For the text-containing cell, return its midpoint in (X, Y) coordinate format. 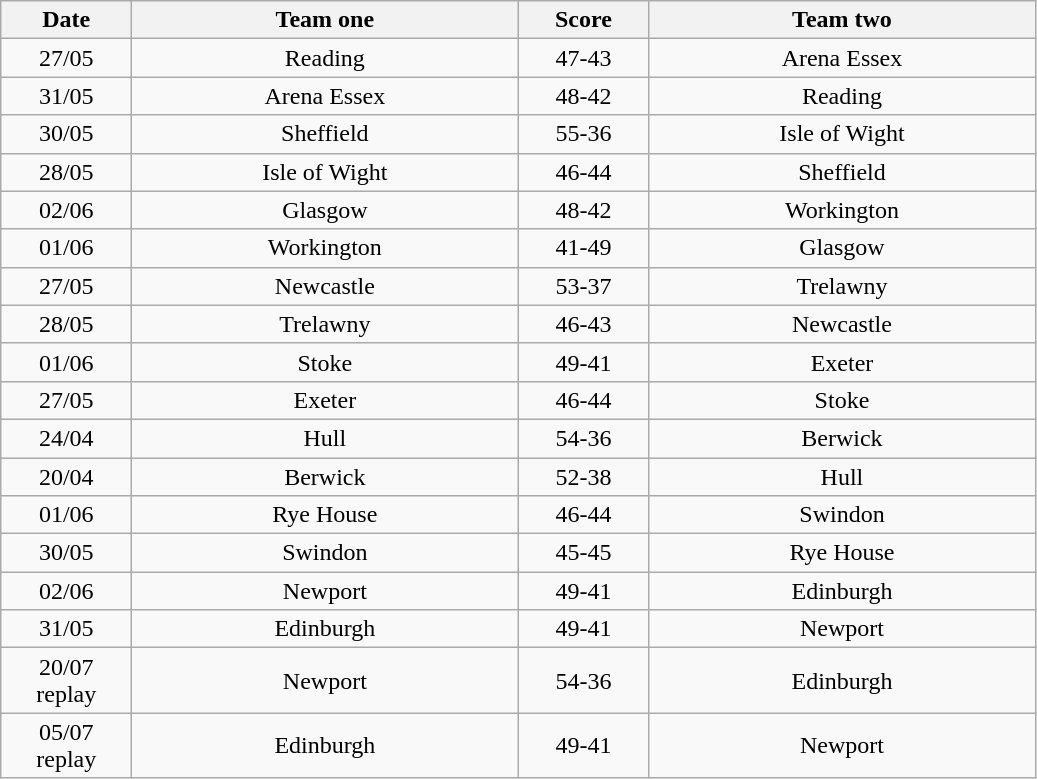
Date (66, 20)
20/04 (66, 477)
Team two (842, 20)
Score (584, 20)
46-43 (584, 324)
41-49 (584, 248)
20/07replay (66, 680)
45-45 (584, 553)
47-43 (584, 58)
52-38 (584, 477)
Team one (325, 20)
24/04 (66, 438)
53-37 (584, 286)
05/07replay (66, 746)
55-36 (584, 134)
